From the cell containing the given text, extract its center point as [X, Y] coordinate. 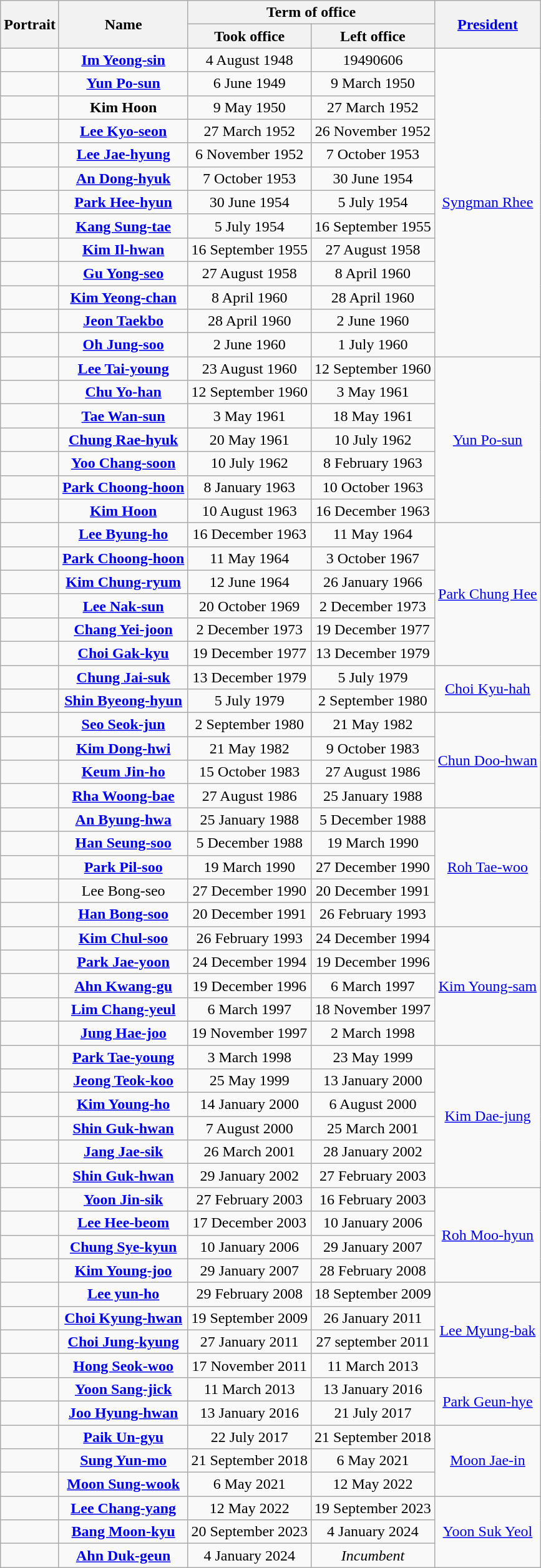
19490606 [373, 60]
16 February 2003 [373, 1199]
19 November 1997 [250, 1033]
26 January 1966 [373, 582]
Took office [250, 36]
26 November 1952 [373, 131]
Choi Jung-kyung [123, 1342]
26 March 2001 [250, 1152]
Han Bong-soo [123, 914]
Park Chung Hee [487, 594]
Gu Yong-seo [123, 273]
14 January 2000 [250, 1105]
21 July 2017 [373, 1413]
Jeon Taekbo [123, 321]
Tae Wan-sun [123, 416]
10 October 1963 [373, 487]
20 May 1961 [250, 440]
Lee Jae-hyung [123, 155]
Yoon Jin-sik [123, 1199]
Portrait [30, 24]
22 July 2017 [250, 1436]
Sung Yun-mo [123, 1461]
20 October 1969 [250, 606]
27 January 2011 [250, 1342]
Park Hee-hyun [123, 202]
29 February 2008 [250, 1294]
Han Seung-soo [123, 843]
Yoon Suk Yeol [487, 1532]
Lee Kyo-seon [123, 131]
Roh Moo-hyun [487, 1235]
Kim Dae-jung [487, 1116]
Choi Kyu-hah [487, 689]
Shin Byeong-hyun [123, 701]
6 November 1952 [250, 155]
Choi Gak-kyu [123, 653]
Roh Tae-woo [487, 867]
19 September 2009 [250, 1318]
Moon Jae-in [487, 1460]
18 September 2009 [373, 1294]
9 May 1950 [250, 107]
Syngman Rhee [487, 202]
Park Jae-yoon [123, 962]
Joo Hyung-hwan [123, 1413]
Kim Yeong-chan [123, 298]
Lee Bong-seo [123, 891]
17 December 2003 [250, 1223]
Yoo Chang-soon [123, 463]
6 August 2000 [373, 1105]
Kim Chung-ryum [123, 582]
1 July 1960 [373, 345]
26 January 2011 [373, 1318]
An Dong-hyuk [123, 178]
Kang Sung-tae [123, 226]
Lee Chang-yang [123, 1508]
8 January 1963 [250, 487]
3 October 1967 [373, 558]
Lee Tai-young [123, 369]
Bang Moon-kyu [123, 1532]
3 March 1998 [250, 1057]
Paik Un-gyu [123, 1436]
Chung Jai-suk [123, 677]
Yoon Sang-jick [123, 1389]
Lim Chang-yeul [123, 1009]
Chu Yo-han [123, 392]
13 January 2000 [373, 1081]
28 January 2002 [373, 1152]
Lee Byung-ho [123, 535]
Jung Hae-joo [123, 1033]
12 June 1964 [250, 582]
29 January 2002 [250, 1176]
Lee yun-ho [123, 1294]
7 August 2000 [250, 1128]
10 August 1963 [250, 511]
Moon Sung-wook [123, 1484]
Kim Young-sam [487, 985]
Lee Nak-sun [123, 606]
Hong Seok-woo [123, 1365]
Kim Dong-hwi [123, 748]
Im Yeong-sin [123, 60]
Oh Jung-soo [123, 345]
Kim Il-hwan [123, 249]
9 October 1983 [373, 748]
Chung Rae-hyuk [123, 440]
Jeong Teok-koo [123, 1081]
Name [123, 24]
Keum Jin-ho [123, 772]
Ahn Kwang-gu [123, 985]
Seo Seok-jun [123, 725]
25 March 2001 [373, 1128]
Term of office [311, 12]
23 May 1999 [373, 1057]
Chung Sye-kyun [123, 1247]
2 March 1998 [373, 1033]
15 October 1983 [250, 772]
19 September 2023 [373, 1508]
Choi Kyung-hwan [123, 1318]
Incumbent [373, 1556]
President [487, 24]
Kim Young-ho [123, 1105]
Left office [373, 36]
Park Geun-hye [487, 1401]
Lee Myung-bak [487, 1330]
20 September 2023 [250, 1532]
Jang Jae-sik [123, 1152]
18 November 1997 [373, 1009]
27 september 2011 [373, 1342]
Kim Chul-soo [123, 938]
Rha Woong-bae [123, 796]
17 November 2011 [250, 1365]
Lee Hee-beom [123, 1223]
6 June 1949 [250, 84]
Park Tae-young [123, 1057]
28 February 2008 [373, 1270]
4 August 1948 [250, 60]
8 February 1963 [373, 463]
Ahn Duk-geun [123, 1556]
An Byung-hwa [123, 820]
23 August 1960 [250, 369]
Kim Young-joo [123, 1270]
Park Pil-soo [123, 867]
18 May 1961 [373, 416]
Chang Yei-joon [123, 629]
25 May 1999 [250, 1081]
Chun Doo-hwan [487, 760]
9 March 1950 [373, 84]
